Pinpoint the cell where the given text exists, returning its (X, Y) midpoint coordinate. 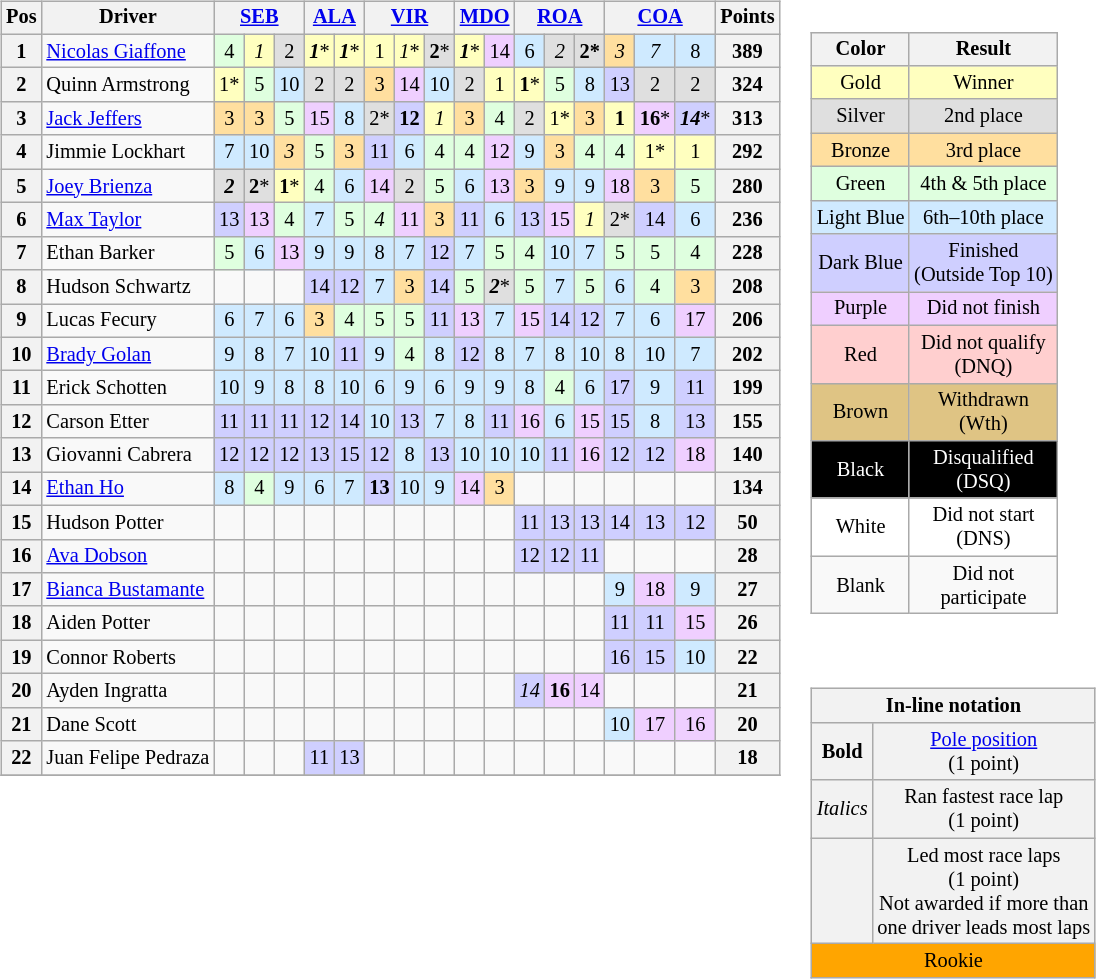
Did not qualify(DNQ) (983, 354)
VIR (409, 18)
14* (695, 119)
Italics (842, 809)
Driver (128, 18)
In-line notation (954, 706)
Green (860, 184)
228 (747, 253)
199 (747, 388)
Juan Felipe Pedraza (128, 758)
389 (747, 51)
134 (747, 489)
Jimmie Lockhart (128, 152)
Bold (842, 752)
Disqualified(DSQ) (983, 470)
COA (660, 18)
Aiden Potter (128, 623)
Ava Dobson (128, 556)
236 (747, 220)
208 (747, 287)
292 (747, 152)
Ran fastest race lap(1 point) (984, 809)
Brady Golan (128, 354)
28 (747, 556)
Points (747, 18)
Lucas Fecury (128, 321)
16* (655, 119)
206 (747, 321)
Quinn Armstrong (128, 85)
3rd place (983, 150)
313 (747, 119)
Carson Etter (128, 422)
27 (747, 590)
Led most race laps(1 point)Not awarded if more thanone driver leads most laps (984, 891)
Did notparticipate (983, 585)
Light Blue (860, 217)
Ethan Ho (128, 489)
Joey Brienza (128, 186)
Dark Blue (860, 263)
Connor Roberts (128, 657)
Purple (860, 309)
4th & 5th place (983, 184)
Result (983, 49)
140 (747, 455)
Winner (983, 83)
Red (860, 354)
Did not start(DNS) (983, 527)
155 (747, 422)
Pole position(1 point) (984, 752)
Pos (21, 18)
Dane Scott (128, 724)
324 (747, 85)
Gold (860, 83)
Bronze (860, 150)
Ethan Barker (128, 253)
Did not finish (983, 309)
SEB (259, 18)
ALA (334, 18)
6th–10th place (983, 217)
Giovanni Cabrera (128, 455)
Max Taylor (128, 220)
202 (747, 354)
Hudson Schwartz (128, 287)
Silver (860, 116)
26 (747, 623)
Nicolas Giaffone (128, 51)
Withdrawn(Wth) (983, 412)
Black (860, 470)
ROA (560, 18)
2nd place (983, 116)
MDO (485, 18)
Rookie (954, 961)
50 (747, 522)
White (860, 527)
19 (21, 657)
Brown (860, 412)
280 (747, 186)
Blank (860, 585)
Bianca Bustamante (128, 590)
Finished(Outside Top 10) (983, 263)
Hudson Potter (128, 522)
Erick Schotten (128, 388)
Color (860, 49)
Ayden Ingratta (128, 691)
Jack Jeffers (128, 119)
